Pinpoint the cell where the given text exists, returning its (X, Y) midpoint coordinate. 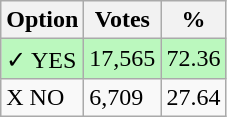
Votes (122, 20)
X NO (42, 97)
27.64 (194, 97)
17,565 (122, 59)
✓ YES (42, 59)
6,709 (122, 97)
72.36 (194, 59)
Option (42, 20)
% (194, 20)
